Capture the cell that displays the provided text and extract its (x, y) central coordinate. 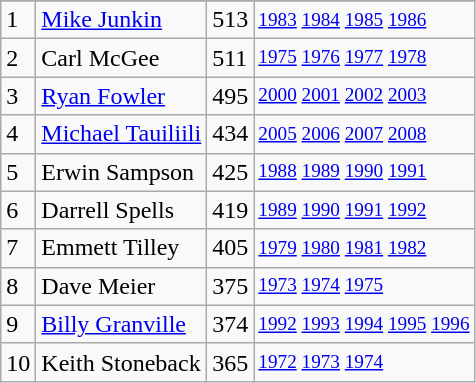
2 (18, 58)
Mike Junkin (122, 20)
365 (230, 362)
425 (230, 172)
1979 1980 1981 1982 (364, 248)
495 (230, 96)
Darrell Spells (122, 210)
Keith Stoneback (122, 362)
Dave Meier (122, 286)
9 (18, 324)
6 (18, 210)
Michael Tauiliili (122, 134)
2000 2001 2002 2003 (364, 96)
375 (230, 286)
434 (230, 134)
1975 1976 1977 1978 (364, 58)
3 (18, 96)
8 (18, 286)
405 (230, 248)
5 (18, 172)
Carl McGee (122, 58)
10 (18, 362)
Billy Granville (122, 324)
4 (18, 134)
Emmett Tilley (122, 248)
1989 1990 1991 1992 (364, 210)
2005 2006 2007 2008 (364, 134)
419 (230, 210)
7 (18, 248)
1972 1973 1974 (364, 362)
513 (230, 20)
1983 1984 1985 1986 (364, 20)
Erwin Sampson (122, 172)
1992 1993 1994 1995 1996 (364, 324)
374 (230, 324)
1988 1989 1990 1991 (364, 172)
1 (18, 20)
511 (230, 58)
1973 1974 1975 (364, 286)
Ryan Fowler (122, 96)
